Scan for the cell matching the given text and deliver its [x, y] coordinate at center. 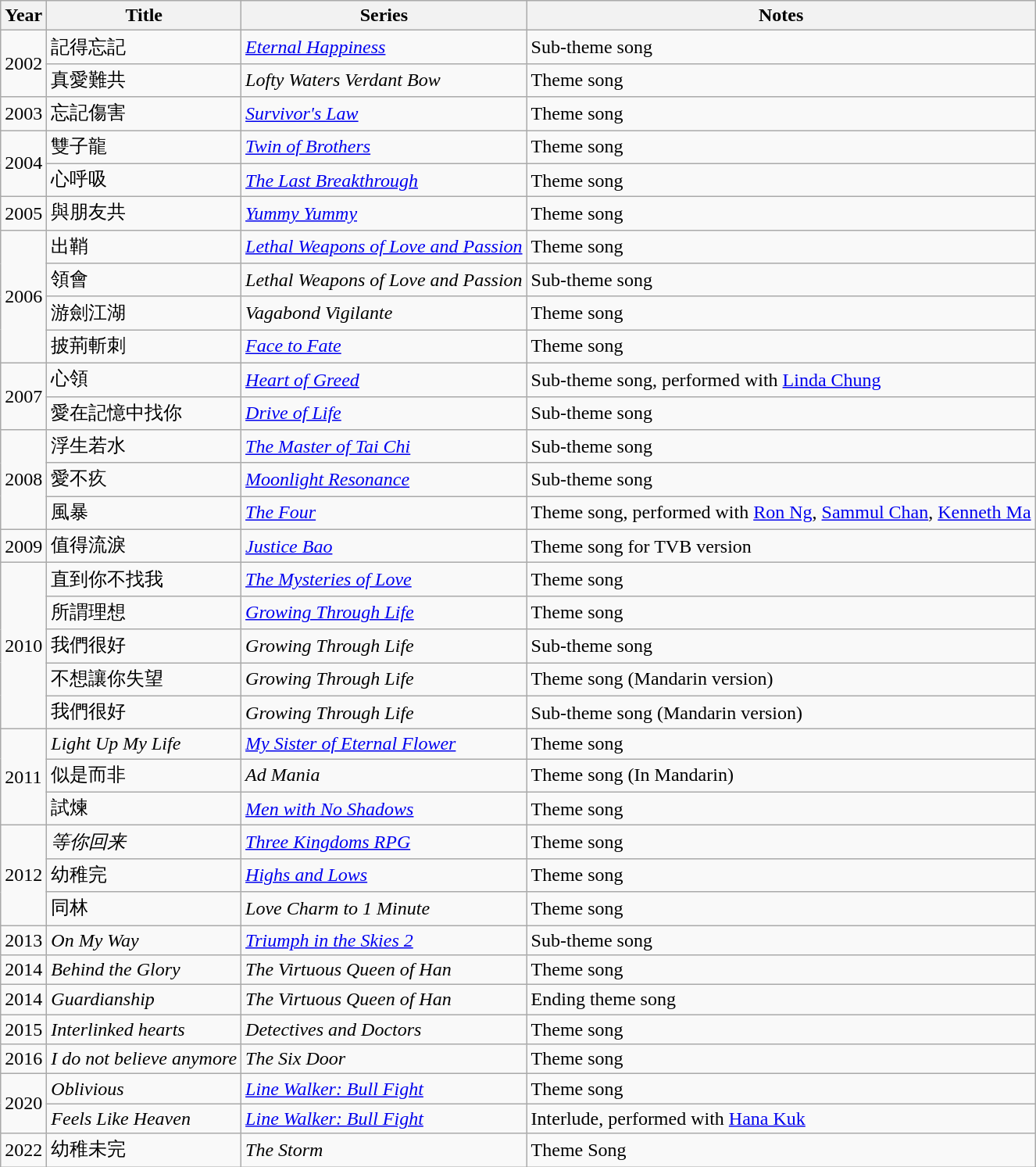
2002 [23, 64]
Guardianship [144, 1000]
浮生若水 [144, 447]
Moonlight Resonance [384, 480]
所謂理想 [144, 613]
The Mysteries of Love [384, 580]
The Master of Tai Chi [384, 447]
Theme song, performed with Ron Ng, Sammul Chan, Kenneth Ma [781, 513]
Ending theme song [781, 1000]
I do not believe anymore [144, 1059]
心領 [144, 380]
幼稚完 [144, 875]
Sub-theme song (Mandarin version) [781, 713]
Eternal Happiness [384, 47]
Love Charm to 1 Minute [384, 908]
Theme song (Mandarin version) [781, 680]
The Six Door [384, 1059]
Face to Fate [384, 347]
2008 [23, 480]
忘記傷害 [144, 114]
2016 [23, 1059]
2020 [23, 1104]
2004 [23, 163]
Yummy Yummy [384, 214]
Vagabond Vigilante [384, 313]
Survivor's Law [384, 114]
On My Way [144, 940]
Men with No Shadows [384, 808]
似是而非 [144, 775]
The Storm [384, 1151]
Sub-theme song, performed with Linda Chung [781, 380]
Ad Mania [384, 775]
Three Kingdoms RPG [384, 843]
心呼吸 [144, 180]
值得流淚 [144, 546]
Drive of Life [384, 413]
2011 [23, 777]
2003 [23, 114]
Light Up My Life [144, 744]
Feels Like Heaven [144, 1119]
Theme song (In Mandarin) [781, 775]
愛不疚 [144, 480]
同林 [144, 908]
雙子龍 [144, 147]
Twin of Brothers [384, 147]
幼稚未完 [144, 1151]
愛在記憶中找你 [144, 413]
領會 [144, 280]
2007 [23, 396]
等你回来 [144, 843]
記得忘記 [144, 47]
Notes [781, 16]
2022 [23, 1151]
出鞘 [144, 247]
Triumph in the Skies 2 [384, 940]
Heart of Greed [384, 380]
Year [23, 16]
2013 [23, 940]
風暴 [144, 513]
The Last Breakthrough [384, 180]
Theme Song [781, 1151]
2012 [23, 875]
My Sister of Eternal Flower [384, 744]
Interlude, performed with Hana Kuk [781, 1119]
2015 [23, 1029]
游劍江湖 [144, 313]
The Four [384, 513]
2005 [23, 214]
Title [144, 16]
試煉 [144, 808]
Series [384, 16]
2009 [23, 546]
2006 [23, 296]
披荊斬刺 [144, 347]
直到你不找我 [144, 580]
Justice Bao [384, 546]
2010 [23, 646]
Highs and Lows [384, 875]
與朋友共 [144, 214]
真愛難共 [144, 80]
Oblivious [144, 1089]
不想讓你失望 [144, 680]
Lofty Waters Verdant Bow [384, 80]
Theme song for TVB version [781, 546]
Behind the Glory [144, 970]
Detectives and Doctors [384, 1029]
Interlinked hearts [144, 1029]
